Search for the cell housing the specified text and yield its [X, Y] center coordinate. 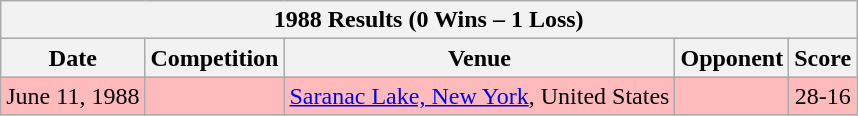
Venue [480, 58]
Opponent [732, 58]
Saranac Lake, New York, United States [480, 96]
Competition [214, 58]
Date [73, 58]
1988 Results (0 Wins – 1 Loss) [429, 20]
June 11, 1988 [73, 96]
28-16 [823, 96]
Score [823, 58]
